Identify which cell holds the provided text, then report its (X, Y) central coordinate. 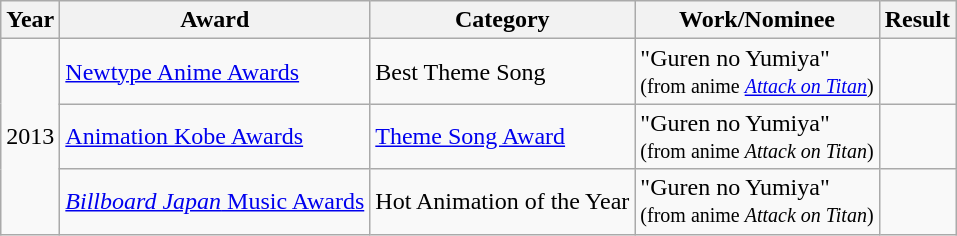
Billboard Japan Music Awards (215, 202)
Award (215, 20)
2013 (30, 136)
Hot Animation of the Year (502, 202)
Year (30, 20)
Result (917, 20)
Best Theme Song (502, 72)
Category (502, 20)
Newtype Anime Awards (215, 72)
Work/Nominee (757, 20)
Animation Kobe Awards (215, 136)
Theme Song Award (502, 136)
